Extract the (X, Y) coordinate from the center of the cell holding the provided text.  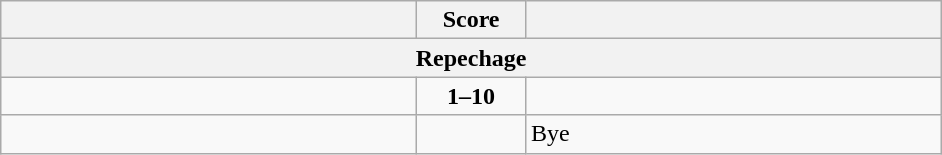
Bye (733, 134)
1–10 (472, 96)
Score (472, 20)
Repechage (472, 58)
